Return [X, Y] of the center of cell containing provided text 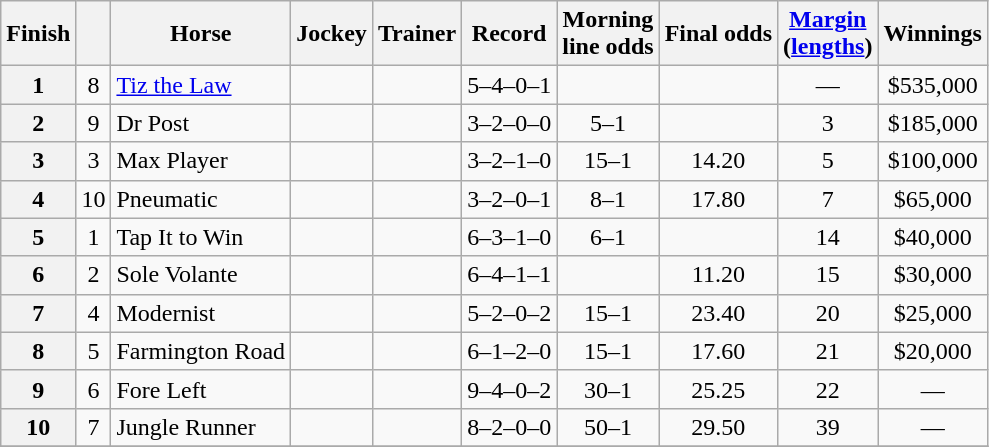
17.80 [718, 199]
$100,000 [932, 161]
$185,000 [932, 123]
21 [828, 351]
8–2–0–0 [510, 427]
$20,000 [932, 351]
Farmington Road [201, 351]
8–1 [608, 199]
Max Player [201, 161]
5–1 [608, 123]
5–2–0–2 [510, 313]
Final odds [718, 34]
Sole Volante [201, 275]
30–1 [608, 389]
14 [828, 237]
Record [510, 34]
11.20 [718, 275]
5–4–0–1 [510, 85]
Trainer [416, 34]
$40,000 [932, 237]
6–1–2–0 [510, 351]
15 [828, 275]
3–2–1–0 [510, 161]
Margin(lengths) [828, 34]
9–4–0–2 [510, 389]
Tiz the Law [201, 85]
Winnings [932, 34]
Modernist [201, 313]
Fore Left [201, 389]
Morningline odds [608, 34]
$30,000 [932, 275]
Horse [201, 34]
20 [828, 313]
29.50 [718, 427]
50–1 [608, 427]
Tap It to Win [201, 237]
$535,000 [932, 85]
25.25 [718, 389]
14.20 [718, 161]
Jockey [332, 34]
Finish [38, 34]
Pneumatic [201, 199]
$25,000 [932, 313]
6–3–1–0 [510, 237]
22 [828, 389]
6–4–1–1 [510, 275]
Jungle Runner [201, 427]
Dr Post [201, 123]
23.40 [718, 313]
39 [828, 427]
17.60 [718, 351]
6–1 [608, 237]
3–2–0–1 [510, 199]
$65,000 [932, 199]
3–2–0–0 [510, 123]
